Return (x, y) of the center of cell containing provided text 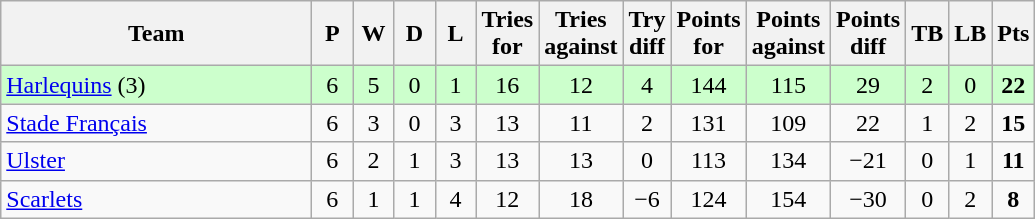
Points diff (868, 34)
D (414, 34)
144 (708, 85)
115 (788, 85)
LB (970, 34)
Scarlets (156, 199)
154 (788, 199)
Harlequins (3) (156, 85)
16 (508, 85)
P (332, 34)
Team (156, 34)
124 (708, 199)
Stade Français (156, 123)
W (374, 34)
−30 (868, 199)
134 (788, 161)
Points against (788, 34)
131 (708, 123)
Tries against (581, 34)
15 (1014, 123)
Points for (708, 34)
29 (868, 85)
−6 (647, 199)
Pts (1014, 34)
113 (708, 161)
TB (928, 34)
Tries for (508, 34)
8 (1014, 199)
109 (788, 123)
Try diff (647, 34)
18 (581, 199)
5 (374, 85)
L (456, 34)
−21 (868, 161)
Ulster (156, 161)
